Extract the [x, y] coordinate from the center of the cell holding the provided text.  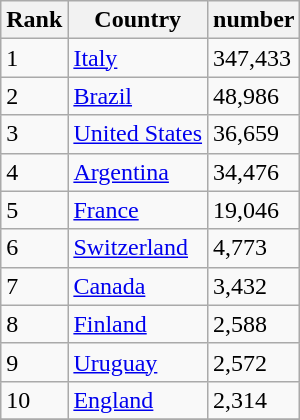
7 [34, 286]
347,433 [254, 58]
10 [34, 400]
Italy [138, 58]
6 [34, 248]
2,572 [254, 362]
3 [34, 134]
2 [34, 96]
Switzerland [138, 248]
8 [34, 324]
48,986 [254, 96]
2,314 [254, 400]
5 [34, 210]
1 [34, 58]
number [254, 20]
3,432 [254, 286]
2,588 [254, 324]
Canada [138, 286]
Country [138, 20]
34,476 [254, 172]
England [138, 400]
19,046 [254, 210]
36,659 [254, 134]
Rank [34, 20]
United States [138, 134]
4,773 [254, 248]
France [138, 210]
Brazil [138, 96]
Argentina [138, 172]
9 [34, 362]
4 [34, 172]
Uruguay [138, 362]
Finland [138, 324]
